Scan for the cell matching the given text and deliver its (x, y) coordinate at center. 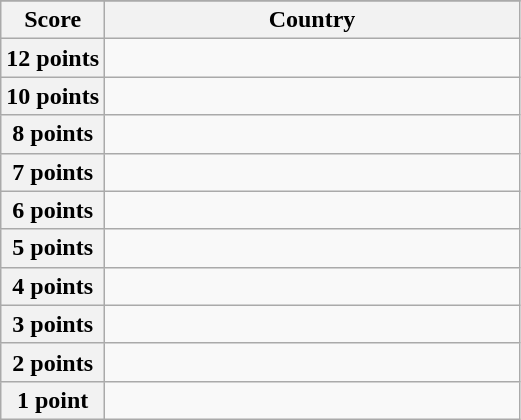
Score (53, 20)
10 points (53, 96)
7 points (53, 172)
8 points (53, 134)
2 points (53, 362)
Country (312, 20)
4 points (53, 286)
3 points (53, 324)
12 points (53, 58)
6 points (53, 210)
5 points (53, 248)
1 point (53, 400)
